From the cell containing the given text, extract its center point as (X, Y) coordinate. 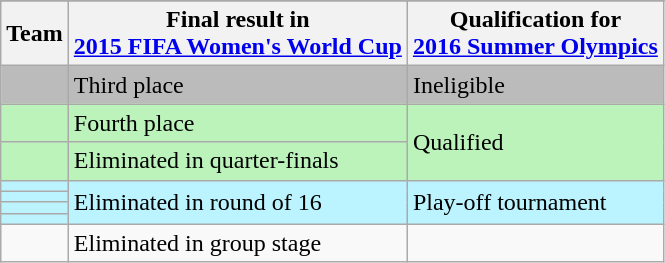
Third place (238, 85)
Eliminated in group stage (238, 243)
Eliminated in round of 16 (238, 202)
Ineligible (535, 85)
Qualified (535, 142)
Qualification for2016 Summer Olympics (535, 34)
Team (35, 34)
Eliminated in quarter-finals (238, 161)
Final result in2015 FIFA Women's World Cup (238, 34)
Fourth place (238, 123)
Play-off tournament (535, 202)
